Extract the [x, y] coordinate from the center of the cell holding the provided text.  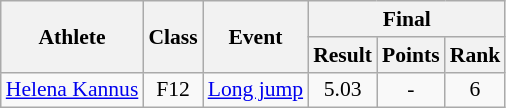
Long jump [256, 90]
Event [256, 36]
Class [172, 36]
Athlete [72, 36]
Points [411, 55]
Rank [476, 55]
6 [476, 90]
5.03 [342, 90]
Result [342, 55]
- [411, 90]
F12 [172, 90]
Helena Kannus [72, 90]
Final [406, 19]
